Identify which cell holds the provided text, then report its (x, y) central coordinate. 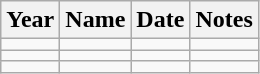
Notes (224, 20)
Date (160, 20)
Year (30, 20)
Name (96, 20)
